Capture the cell that displays the provided text and extract its [X, Y] central coordinate. 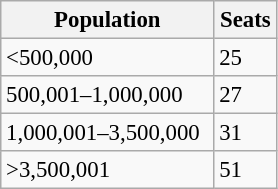
<500,000 [108, 58]
500,001–1,000,000 [108, 95]
Population [108, 20]
1,000,001–3,500,000 [108, 133]
51 [246, 170]
27 [246, 95]
>3,500,001 [108, 170]
Seats [246, 20]
31 [246, 133]
25 [246, 58]
